Detect which cell encompasses the target text, then output its [X, Y] center coordinate. 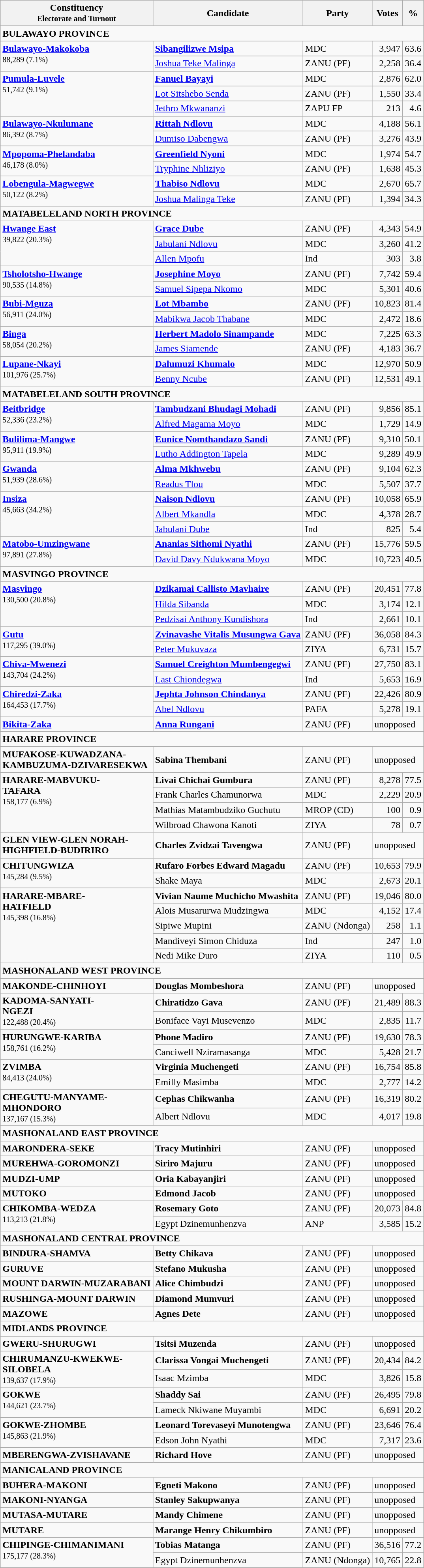
Oria Kabayanjiri [228, 1178]
28.7 [413, 514]
Lot Sitshebo Senda [228, 93]
10,653 [388, 865]
MARONDERA-SEKE [77, 1148]
Siriro Majuru [228, 1163]
10.1 [413, 619]
Mandy Chimene [228, 1515]
20.9 [413, 795]
Egneti Makono [228, 1485]
Alois Musarurwa Mudzingwa [228, 910]
Samuel Creighton Mumbengegwi [228, 664]
15.8 [413, 1378]
Masvingo130,500 (20.8%) [77, 604]
Stanley Sakupwanya [228, 1500]
ANP [338, 1223]
49.9 [413, 454]
12,970 [388, 364]
Marange Henry Chikumbiro [228, 1530]
16.9 [413, 679]
84.8 [413, 1208]
MASHONALAND EAST PROVINCE [212, 1133]
4,017 [388, 1117]
0.9 [413, 810]
HARARE PROVINCE [212, 739]
80.2 [413, 1099]
MUTARE [77, 1530]
2,661 [388, 619]
Bulilima-Mangwe95,911 (19.9%) [77, 447]
Canciwell Nziramasanga [228, 1052]
62.0 [413, 78]
Lameck Nkiwane Muyambi [228, 1410]
GWERU-SHURUGWI [77, 1344]
Sibangilizwe Msipa [228, 49]
21.7 [413, 1052]
Wilbroad Chawona Kanoti [228, 825]
22,426 [388, 694]
Anna Rungani [228, 724]
19,630 [388, 1037]
Chiva-Mwenezi143,704 (24.2%) [77, 671]
1.1 [413, 925]
Edmond Jacob [228, 1193]
Dumiso Dabengwa [228, 138]
Bubi-Mguza56,911 (24.0%) [77, 311]
MUTASA-MUTARE [77, 1515]
80.0 [413, 895]
MATABELELAND NORTH PROVINCE [212, 214]
22.8 [413, 1560]
MOUNT DARWIN-MUZARABANI [77, 1284]
Tracy Mutinhiri [228, 1148]
6,691 [388, 1410]
3,260 [388, 244]
Herbert Madolo Sinampande [228, 334]
303 [388, 259]
HARARE-MABVUKU-TAFARA158,177 (6.9%) [77, 802]
18.6 [413, 319]
17.4 [413, 910]
Cephas Chikwanha [228, 1099]
Last Chiondegwa [228, 679]
5,428 [388, 1052]
3.8 [413, 259]
Frank Charles Chamunorwa [228, 795]
Eunice Nomthandazo Sandi [228, 439]
GLEN VIEW-GLEN NORAH-HIGHFIELD-BUDIRIRO [77, 845]
Bulawayo-Makokoba88,289 (7.1%) [77, 56]
Alice Chimbudzi [228, 1284]
Tobias Matanga [228, 1545]
81.4 [413, 304]
Hwange East39,822 (20.3%) [77, 244]
Albert Ndlovu [228, 1117]
Pedzisai Anthony Kundishora [228, 619]
Betty Chikava [228, 1254]
88.3 [413, 1002]
HURUNGWE-KARIBA158,761 (16.2%) [77, 1045]
Binga58,054 (20.2%) [77, 341]
Agnes Dete [228, 1314]
7,742 [388, 274]
26,495 [388, 1395]
CHIRUMANZU-KWEKWE-SILOBELA139,637 (17.9%) [77, 1369]
Phone Madiro [228, 1037]
3,276 [388, 138]
4,188 [388, 123]
Tryphine Nhliziyo [228, 168]
Vivian Naume Muchicho Mwashita [228, 895]
21,489 [388, 1002]
1,550 [388, 93]
Josephine Moyo [228, 274]
Mpopoma-Phelandaba46,178 (8.0%) [77, 161]
Isaac Mzimba [228, 1378]
Votes [388, 13]
54.7 [413, 153]
9,310 [388, 439]
62.3 [413, 469]
Peter Mukuvaza [228, 649]
20,434 [388, 1360]
16,319 [388, 1099]
Mandiveyi Simon Chiduza [228, 941]
7,317 [388, 1440]
MBERENGWA-ZVISHAVANE [77, 1455]
Mathias Matambudziko Guchutu [228, 810]
5,653 [388, 679]
BULAWAYO PROVINCE [212, 34]
10,823 [388, 304]
5,507 [388, 484]
0.7 [413, 825]
Candidate [228, 13]
David Davy Ndukwana Moyo [228, 559]
GURUVE [77, 1269]
36,058 [388, 634]
Shaddy Sai [228, 1395]
76.4 [413, 1425]
3,947 [388, 49]
2,876 [388, 78]
Tambudzani Bhudagi Mohadi [228, 409]
Thabiso Ndlovu [228, 183]
258 [388, 925]
5.4 [413, 529]
Virginia Muchengeti [228, 1067]
Fanuel Bayayi [228, 78]
1,729 [388, 424]
MANICALAND PROVINCE [212, 1470]
ConstituencyElectorate and Turnout [77, 13]
34.3 [413, 198]
Richard Hove [228, 1455]
49.1 [413, 379]
2,229 [388, 795]
20.1 [413, 880]
Clarissa Vongai Muchengeti [228, 1360]
1,974 [388, 153]
MASHONALAND CENTRAL PROVINCE [212, 1239]
63.3 [413, 334]
19.8 [413, 1117]
2,777 [388, 1082]
Mabikwa Jacob Thabane [228, 319]
3,174 [388, 604]
HARARE-MBARE-HATFIELD145,398 (16.8%) [77, 925]
BINDURA-SHAMVA [77, 1254]
MUTOKO [77, 1193]
3,826 [388, 1378]
Lot Mbambo [228, 304]
80.9 [413, 694]
Edson John Nyathi [228, 1440]
Nedi Mike Duro [228, 956]
50.9 [413, 364]
Pumula-Luvele51,742 (9.1%) [77, 93]
77.5 [413, 780]
Chiratidzo Gava [228, 1002]
4.6 [413, 108]
Abel Ndlovu [228, 709]
10,058 [388, 499]
9,104 [388, 469]
40.5 [413, 559]
Gwanda51,939 (28.6%) [77, 477]
85.8 [413, 1067]
Allen Mpofu [228, 259]
CHIPINGE-CHIMANIMANI175,177 (28.3%) [77, 1553]
Stefano Mukusha [228, 1269]
Emilly Masimba [228, 1082]
MASHONALAND WEST PROVINCE [212, 971]
Bulawayo-Nkulumane86,392 (8.7%) [77, 131]
36.7 [413, 349]
5,301 [388, 289]
Dalumuzi Khumalo [228, 364]
Jethro Mkwananzi [228, 108]
Readus Tlou [228, 484]
19,046 [388, 895]
Zvinavashe Vitalis Musungwa Gava [228, 634]
63.6 [413, 49]
Diamond Mumvuri [228, 1299]
85.1 [413, 409]
Livai Chichai Gumbura [228, 780]
16,754 [388, 1067]
37.7 [413, 484]
23.6 [413, 1440]
79.8 [413, 1395]
4,343 [388, 229]
12,531 [388, 379]
15.7 [413, 649]
1.0 [413, 941]
Party [338, 13]
MASVINGO PROVINCE [212, 574]
0.5 [413, 956]
54.9 [413, 229]
CHIKOMBA-WEDZA113,213 (21.8%) [77, 1216]
Sabina Thembani [228, 760]
Beitbridge52,336 (23.2%) [77, 416]
CHITUNGWIZA145,284 (9.5%) [77, 873]
19.1 [413, 709]
79.9 [413, 865]
MUREHWA-GOROMONZI [77, 1163]
36.4 [413, 64]
Naison Ndlovu [228, 499]
3,585 [388, 1223]
Jephta Johnson Chindanya [228, 694]
77.2 [413, 1545]
Leonard Torevaseyi Munotengwa [228, 1425]
Shake Maya [228, 880]
MIDLANDS PROVINCE [212, 1329]
43.9 [413, 138]
Charles Zvidzai Tavengwa [228, 845]
78.3 [413, 1037]
36,516 [388, 1545]
Tsholotsho-Hwange90,535 (14.8%) [77, 281]
Alma Mkhwebu [228, 469]
BUHERA-MAKONI [77, 1485]
247 [388, 941]
10,723 [388, 559]
9,856 [388, 409]
20,073 [388, 1208]
Boniface Vayi Musevenzo [228, 1020]
MUFAKOSE-KUWADZANA-KAMBUZUMA-DZIVARESEKWA [77, 760]
65.7 [413, 183]
27,750 [388, 664]
12.1 [413, 604]
Douglas Mombeshora [228, 986]
CHEGUTU-MANYAME-MHONDORO137,167 (15.3%) [77, 1108]
Albert Mkandla [228, 514]
Lobengula-Magwegwe50,122 (8.2%) [77, 191]
MATABELELAND SOUTH PROVINCE [212, 394]
Bikita-Zaka [77, 724]
Tsitsi Muzenda [228, 1344]
2,258 [388, 64]
Jabulani Ndlovu [228, 244]
14.2 [413, 1082]
2,835 [388, 1020]
MAKONDE-CHINHOYI [77, 986]
Greenfield Nyoni [228, 153]
59.4 [413, 274]
56.1 [413, 123]
4,378 [388, 514]
84.3 [413, 634]
50.1 [413, 439]
MAKONI-NYANGA [77, 1500]
825 [388, 529]
Gutu117,295 (39.0%) [77, 641]
Lupane-Nkayi101,976 (25.7%) [77, 371]
Rufaro Forbes Edward Magadu [228, 865]
4,152 [388, 910]
1,394 [388, 198]
Grace Dube [228, 229]
James Siamende [228, 349]
213 [388, 108]
7,225 [388, 334]
Lutho Addington Tapela [228, 454]
Dzikamai Callisto Mavhaire [228, 589]
59.5 [413, 544]
23,646 [388, 1425]
Chiredzi-Zaka164,453 (17.7%) [77, 702]
Sipiwe Mupini [228, 925]
RUSHINGA-MOUNT DARWIN [77, 1299]
40.6 [413, 289]
Benny Ncube [228, 379]
77.8 [413, 589]
20,451 [388, 589]
6,731 [388, 649]
Matobo-Umzingwane97,891 (27.8%) [77, 551]
20.2 [413, 1410]
2,673 [388, 880]
41.2 [413, 244]
Hilda Sibanda [228, 604]
MROP (CD) [338, 810]
Joshua Teke Malinga [228, 64]
Insiza45,663 (34.2%) [77, 514]
Ananias Sithomi Nyathi [228, 544]
MUDZI-UMP [77, 1178]
78 [388, 825]
2,472 [388, 319]
4,183 [388, 349]
2,670 [388, 183]
33.4 [413, 93]
KADOMA-SANYATI-NGEZI122,488 (20.4%) [77, 1011]
MAZOWE [77, 1314]
45.3 [413, 168]
Rittah Ndlovu [228, 123]
14.9 [413, 424]
GOKWE-ZHOMBE145,863 (21.9%) [77, 1432]
9,289 [388, 454]
ZVIMBA84,413 (24.0%) [77, 1075]
100 [388, 810]
15.2 [413, 1223]
Rosemary Goto [228, 1208]
Jabulani Dube [228, 529]
GOKWE144,621 (23.7%) [77, 1402]
Alfred Magama Moyo [228, 424]
ZAPU FP [338, 108]
65.9 [413, 499]
83.1 [413, 664]
11.7 [413, 1020]
Samuel Sipepa Nkomo [228, 289]
% [413, 13]
8,278 [388, 780]
15,776 [388, 544]
PAFA [338, 709]
10,765 [388, 1560]
1,638 [388, 168]
84.2 [413, 1360]
Joshua Malinga Teke [228, 198]
110 [388, 956]
5,278 [388, 709]
